For the text-containing cell, return its midpoint in [X, Y] coordinate format. 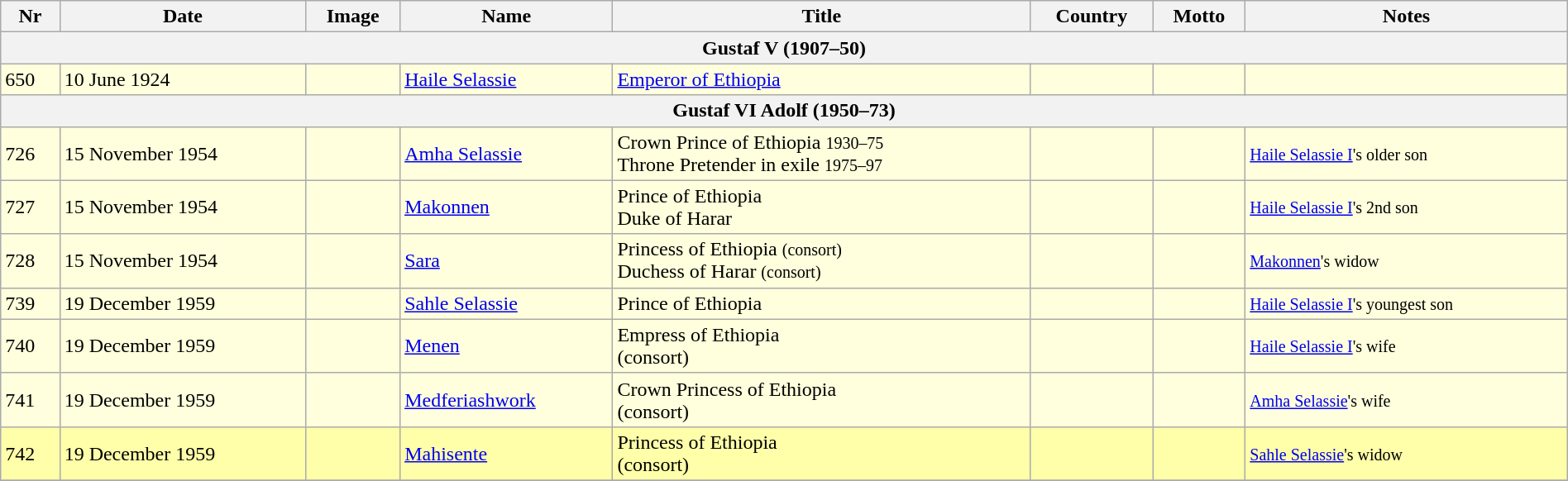
Gustaf V (1907–50) [784, 48]
741 [30, 400]
Title [822, 17]
Sahle Selassie [506, 303]
Gustaf VI Adolf (1950–73) [784, 111]
Haile Selassie I's wife [1406, 345]
739 [30, 303]
Nr [30, 17]
Country [1092, 17]
Name [506, 17]
Haile Selassie I's older son [1406, 154]
740 [30, 345]
Makonnen's widow [1406, 261]
Amha Selassie's wife [1406, 400]
Amha Selassie [506, 154]
Haile Selassie I's 2nd son [1406, 207]
726 [30, 154]
Image [353, 17]
Emperor of Ethiopia [822, 79]
Crown Princess of Ethiopia(consort) [822, 400]
Menen [506, 345]
Princess of Ethiopia(consort) [822, 453]
727 [30, 207]
Empress of Ethiopia(consort) [822, 345]
Crown Prince of Ethiopia 1930–75Throne Pretender in exile 1975–97 [822, 154]
Makonnen [506, 207]
Prince of Ethiopia [822, 303]
728 [30, 261]
Motto [1199, 17]
Medferiashwork [506, 400]
Haile Selassie [506, 79]
650 [30, 79]
Sahle Selassie's widow [1406, 453]
10 June 1924 [183, 79]
742 [30, 453]
Princess of Ethiopia (consort) Duchess of Harar (consort) [822, 261]
Prince of Ethiopia Duke of Harar [822, 207]
Sara [506, 261]
Notes [1406, 17]
Mahisente [506, 453]
Date [183, 17]
Haile Selassie I's youngest son [1406, 303]
